Return the (X, Y) coordinate for the center point of the cell that contains the specified text.  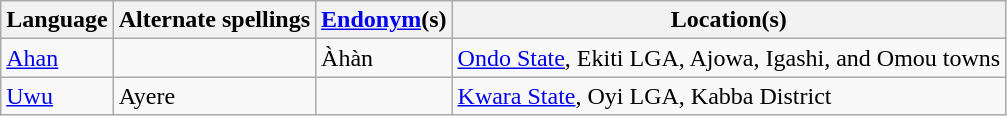
Alternate spellings (214, 20)
Uwu (57, 96)
Location(s) (729, 20)
Language (57, 20)
Endonym(s) (384, 20)
Kwara State, Oyi LGA, Kabba District (729, 96)
Ayere (214, 96)
Àhàn (384, 58)
Ahan (57, 58)
Ondo State, Ekiti LGA, Ajowa, Igashi, and Omou towns (729, 58)
